Scan for the cell matching the given text and deliver its [x, y] coordinate at center. 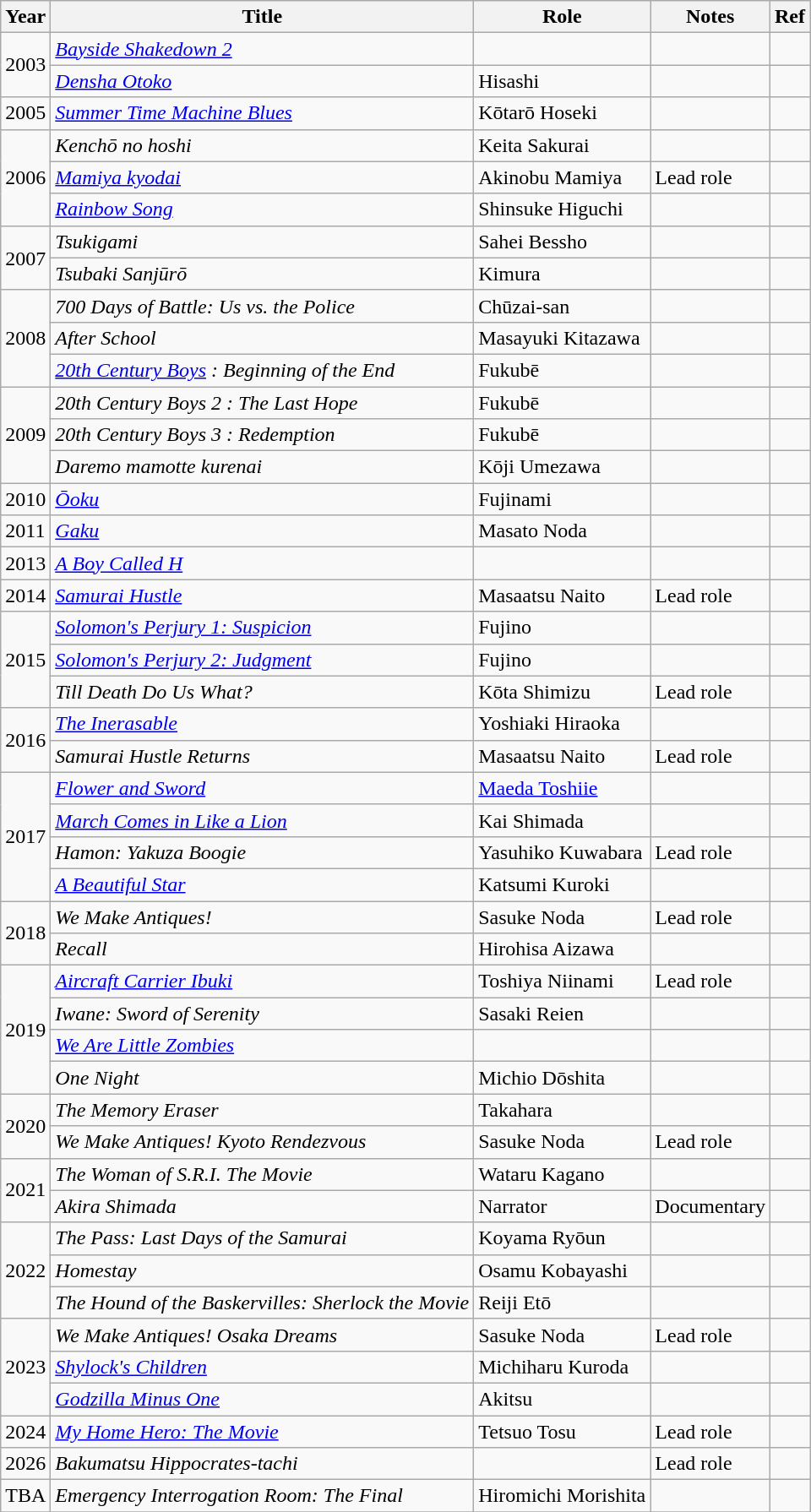
Samurai Hustle Returns [262, 756]
2019 [25, 1030]
Masato Noda [563, 531]
Masayuki Kitazawa [563, 338]
Bayside Shakedown 2 [262, 49]
One Night [262, 1078]
Year [25, 17]
Godzilla Minus One [262, 1399]
A Beautiful Star [262, 884]
Kimura [563, 274]
Densha Otoko [262, 81]
Ref [789, 17]
2022 [25, 1270]
2011 [25, 531]
Sahei Bessho [563, 242]
Katsumi Kuroki [563, 884]
Bakumatsu Hippocrates-tachi [262, 1464]
Aircraft Carrier Ibuki [262, 982]
Maeda Toshiie [563, 788]
2026 [25, 1464]
2014 [25, 596]
Solomon's Perjury 2: Judgment [262, 660]
Documentary [710, 1206]
2023 [25, 1367]
We Make Antiques! Osaka Dreams [262, 1335]
Kōta Shimizu [563, 692]
2005 [25, 113]
Summer Time Machine Blues [262, 113]
Akitsu [563, 1399]
Emergency Interrogation Room: The Final [262, 1496]
Fujinami [563, 499]
2007 [25, 258]
We Make Antiques! Kyoto Rendezvous [262, 1142]
20th Century Boys 3 : Redemption [262, 435]
Wataru Kagano [563, 1174]
20th Century Boys : Beginning of the End [262, 370]
March Comes in Like a Lion [262, 820]
Hamon: Yakuza Boogie [262, 852]
Tsukigami [262, 242]
The Woman of S.R.I. The Movie [262, 1174]
Daremo mamotte kurenai [262, 467]
2021 [25, 1190]
Shinsuke Higuchi [563, 209]
Kai Shimada [563, 820]
2008 [25, 338]
2009 [25, 435]
2020 [25, 1126]
Gaku [262, 531]
20th Century Boys 2 : The Last Hope [262, 403]
Iwane: Sword of Serenity [262, 1014]
Akinobu Mamiya [563, 177]
Kenchō no hoshi [262, 145]
The Hound of the Baskervilles: Sherlock the Movie [262, 1303]
The Pass: Last Days of the Samurai [262, 1238]
Hisashi [563, 81]
2003 [25, 65]
My Home Hero: The Movie [262, 1432]
Koyama Ryōun [563, 1238]
2015 [25, 660]
Reiji Etō [563, 1303]
Homestay [262, 1270]
Michio Dōshita [563, 1078]
Rainbow Song [262, 209]
Kōtarō Hoseki [563, 113]
Hiromichi Morishita [563, 1496]
2006 [25, 177]
Chūzai-san [563, 306]
Flower and Sword [262, 788]
Solomon's Perjury 1: Suspicion [262, 628]
Hirohisa Aizawa [563, 949]
Samurai Hustle [262, 596]
Notes [710, 17]
2024 [25, 1432]
Toshiya Niinami [563, 982]
700 Days of Battle: Us vs. the Police [262, 306]
2010 [25, 499]
Tetsuo Tosu [563, 1432]
Akira Shimada [262, 1206]
2016 [25, 740]
Title [262, 17]
We Make Antiques! [262, 916]
The Memory Eraser [262, 1110]
The Inerasable [262, 724]
TBA [25, 1496]
2017 [25, 836]
Role [563, 17]
After School [262, 338]
2018 [25, 933]
2013 [25, 563]
Takahara [563, 1110]
Shylock's Children [262, 1367]
Narrator [563, 1206]
Recall [262, 949]
Till Death Do Us What? [262, 692]
Yoshiaki Hiraoka [563, 724]
Tsubaki Sanjūrō [262, 274]
We Are Little Zombies [262, 1046]
Michiharu Kuroda [563, 1367]
Ōoku [262, 499]
Osamu Kobayashi [563, 1270]
Yasuhiko Kuwabara [563, 852]
Kōji Umezawa [563, 467]
A Boy Called H [262, 563]
Keita Sakurai [563, 145]
Sasaki Reien [563, 1014]
Mamiya kyodai [262, 177]
